Extract the [x, y] coordinate from the center of the cell holding the provided text.  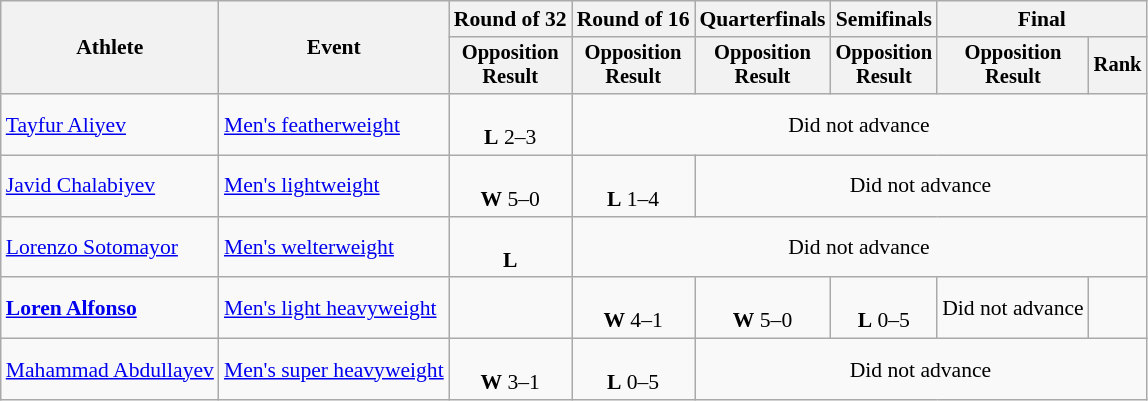
Athlete [110, 48]
Men's welterweight [334, 248]
Quarterfinals [762, 19]
L [510, 248]
Loren Alfonso [110, 308]
Round of 32 [510, 19]
Rank [1118, 66]
Men's featherweight [334, 124]
W 4–1 [634, 308]
Semifinals [884, 19]
Men's light heavyweight [334, 308]
Event [334, 48]
Final [1042, 19]
Tayfur Aliyev [110, 124]
Men's lightweight [334, 186]
Lorenzo Sotomayor [110, 248]
L 1–4 [634, 186]
Mahammad Abdullayev [110, 370]
Javid Chalabiyev [110, 186]
W 3–1 [510, 370]
Round of 16 [634, 19]
Men's super heavyweight [334, 370]
L 2–3 [510, 124]
